Pinpoint the cell where the given text exists, returning its [X, Y] midpoint coordinate. 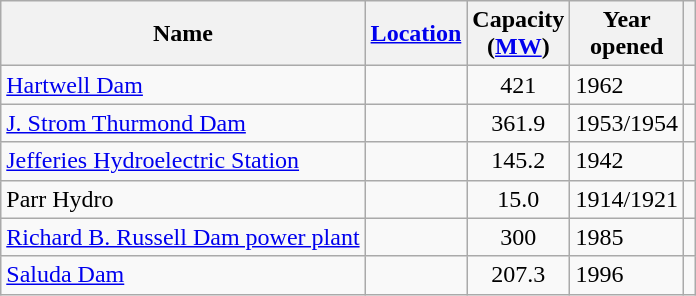
421 [518, 85]
Capacity(MW) [518, 34]
1985 [627, 237]
Hartwell Dam [183, 85]
15.0 [518, 199]
145.2 [518, 161]
1962 [627, 85]
Yearopened [627, 34]
J. Strom Thurmond Dam [183, 123]
Parr Hydro [183, 199]
361.9 [518, 123]
1942 [627, 161]
300 [518, 237]
Saluda Dam [183, 275]
1953/1954 [627, 123]
1996 [627, 275]
207.3 [518, 275]
Name [183, 34]
1914/1921 [627, 199]
Jefferies Hydroelectric Station [183, 161]
Location [416, 34]
Richard B. Russell Dam power plant [183, 237]
